Determine the [x, y] coordinate at the center of the cell enclosing the given text.  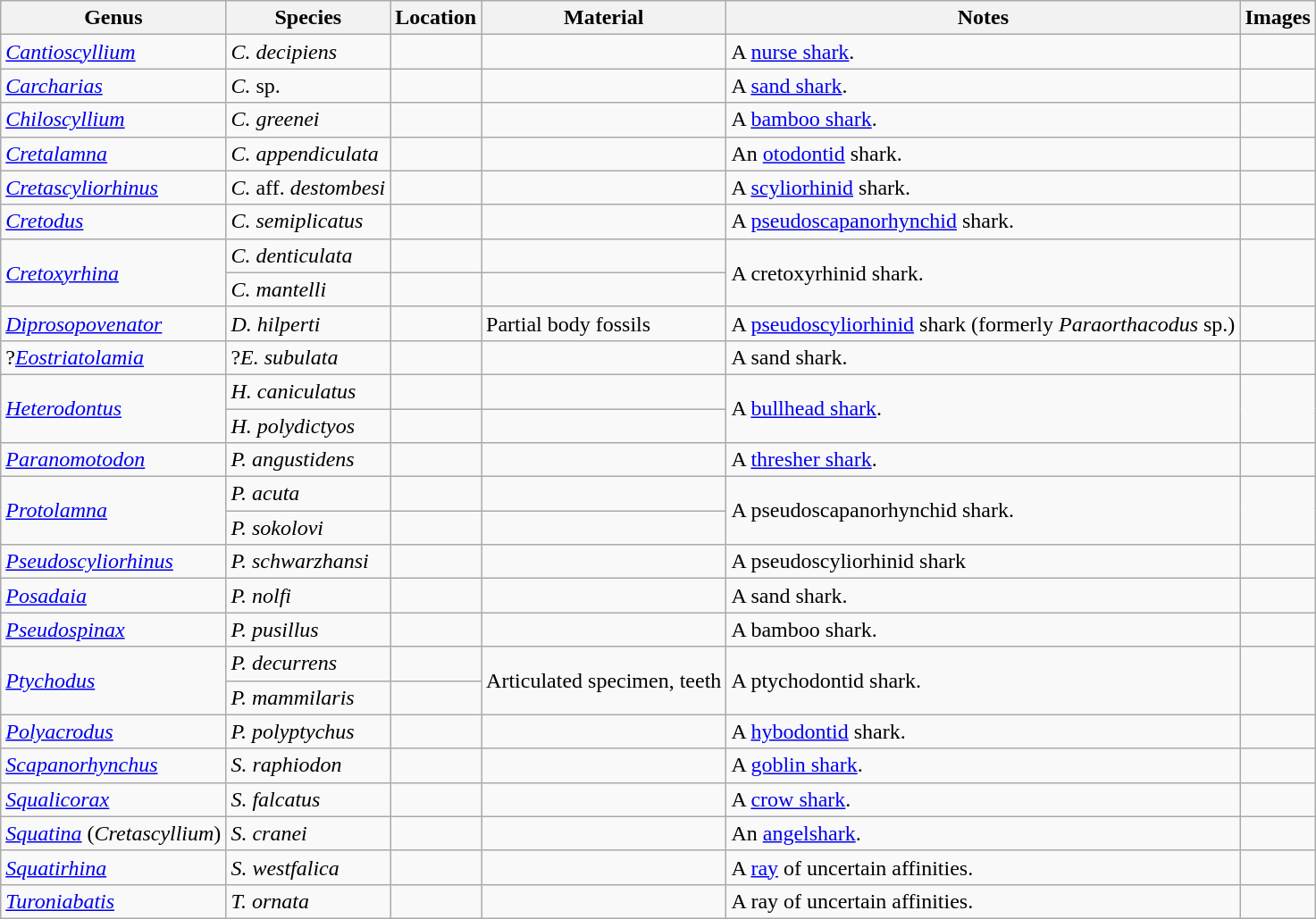
Carcharias [113, 86]
Protolamna [113, 511]
A crow shark. [983, 799]
P. polyptychus [308, 731]
A bullhead shark. [983, 408]
C. denticulata [308, 255]
C. mantelli [308, 289]
P. mammilaris [308, 698]
Squatina (Cretascyllium) [113, 833]
Squatirhina [113, 867]
Posadaia [113, 596]
P. acuta [308, 494]
Paranomotodon [113, 460]
A goblin shark. [983, 765]
S. raphiodon [308, 765]
Scapanorhynchus [113, 765]
C. greenei [308, 120]
Cretascyliorhinus [113, 188]
An angelshark. [983, 833]
Turoniabatis [113, 901]
Pseudoscyliorhinus [113, 562]
A scyliorhinid shark. [983, 188]
?Eostriatolamia [113, 357]
Cretalamna [113, 154]
Pseudospinax [113, 630]
S. cranei [308, 833]
Squalicorax [113, 799]
Chiloscyllium [113, 120]
Partial body fossils [604, 323]
A pseudoscyliorhinid shark [983, 562]
P. nolfi [308, 596]
P. angustidens [308, 460]
A hybodontid shark. [983, 731]
P. decurrens [308, 664]
A thresher shark. [983, 460]
Species [308, 18]
Cretodus [113, 221]
C. semiplicatus [308, 221]
P. schwarzhansi [308, 562]
Heterodontus [113, 408]
Notes [983, 18]
Ptychodus [113, 681]
Genus [113, 18]
S. westfalica [308, 867]
An otodontid shark. [983, 154]
Diprosopovenator [113, 323]
A nurse shark. [983, 52]
P. sokolovi [308, 528]
C. decipiens [308, 52]
?E. subulata [308, 357]
H. polydictyos [308, 426]
Cantioscyllium [113, 52]
A cretoxyrhinid shark. [983, 272]
S. falcatus [308, 799]
Material [604, 18]
D. hilperti [308, 323]
C. aff. destombesi [308, 188]
Location [436, 18]
C. sp. [308, 86]
C. appendiculata [308, 154]
H. caniculatus [308, 391]
A pseudoscyliorhinid shark (formerly Paraorthacodus sp.) [983, 323]
T. ornata [308, 901]
Articulated specimen, teeth [604, 681]
Images [1278, 18]
A ptychodontid shark. [983, 681]
P. pusillus [308, 630]
Cretoxyrhina [113, 272]
Polyacrodus [113, 731]
